Pinpoint the cell where the given text exists, returning its (X, Y) midpoint coordinate. 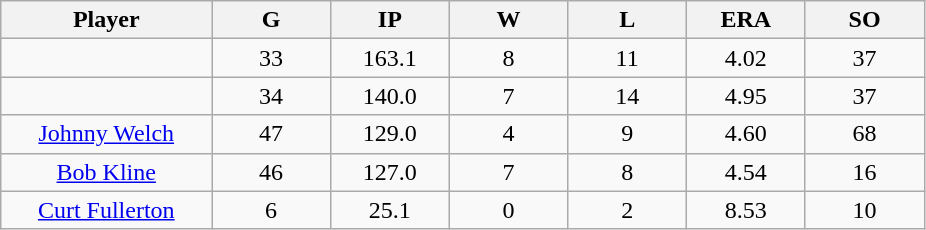
IP (390, 20)
10 (864, 210)
Bob Kline (106, 172)
4.54 (746, 172)
16 (864, 172)
2 (628, 210)
163.1 (390, 58)
6 (272, 210)
11 (628, 58)
4.02 (746, 58)
SO (864, 20)
G (272, 20)
129.0 (390, 134)
Curt Fullerton (106, 210)
14 (628, 96)
Johnny Welch (106, 134)
4 (508, 134)
127.0 (390, 172)
0 (508, 210)
Player (106, 20)
L (628, 20)
4.60 (746, 134)
4.95 (746, 96)
ERA (746, 20)
8.53 (746, 210)
34 (272, 96)
33 (272, 58)
140.0 (390, 96)
46 (272, 172)
68 (864, 134)
W (508, 20)
47 (272, 134)
9 (628, 134)
25.1 (390, 210)
